Identify which cell holds the provided text, then report its (X, Y) central coordinate. 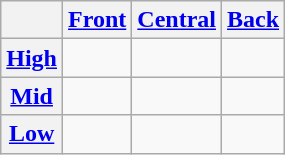
Back (254, 20)
Mid (32, 96)
Central (177, 20)
High (32, 58)
Front (98, 20)
Low (32, 134)
